Find where the given text appears and provide that cell's center as (x, y) coordinate. 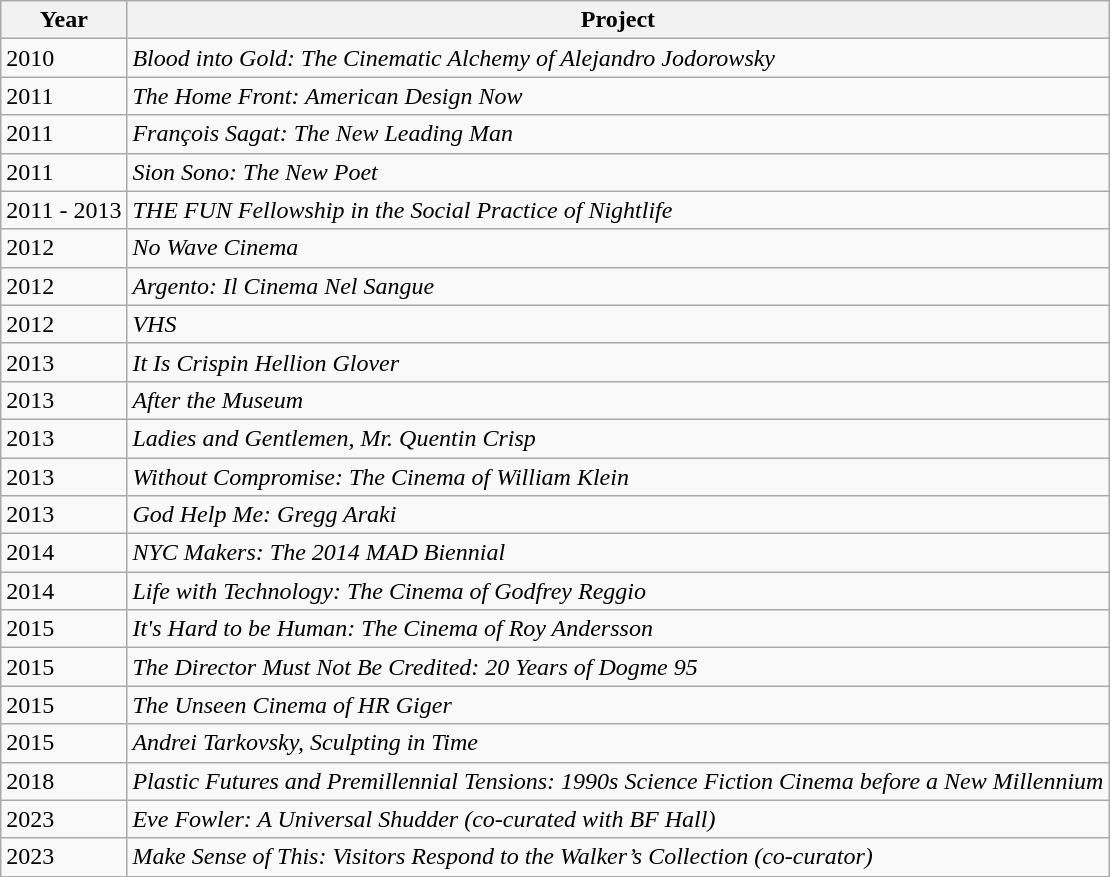
Plastic Futures and Premillennial Tensions: 1990s Science Fiction Cinema before a New Millennium (618, 781)
Project (618, 20)
Andrei Tarkovsky, Sculpting in Time (618, 743)
The Director Must Not Be Credited: 20 Years of Dogme 95 (618, 667)
François Sagat: The New Leading Man (618, 134)
The Home Front: American Design Now (618, 96)
It Is Crispin Hellion Glover (618, 362)
Life with Technology: The Cinema of Godfrey Reggio (618, 591)
Eve Fowler: A Universal Shudder (co-curated with BF Hall) (618, 819)
God Help Me: Gregg Araki (618, 515)
Ladies and Gentlemen, Mr. Quentin Crisp (618, 438)
After the Museum (618, 400)
No Wave Cinema (618, 248)
Year (64, 20)
THE FUN Fellowship in the Social Practice of Nightlife (618, 210)
Argento: Il Cinema Nel Sangue (618, 286)
2018 (64, 781)
Without Compromise: The Cinema of William Klein (618, 477)
Blood into Gold: The Cinematic Alchemy of Alejandro Jodorowsky (618, 58)
2010 (64, 58)
It's Hard to be Human: The Cinema of Roy Andersson (618, 629)
VHS (618, 324)
NYC Makers: The 2014 MAD Biennial (618, 553)
Make Sense of This: Visitors Respond to the Walker’s Collection (co-curator) (618, 857)
Sion Sono: The New Poet (618, 172)
2011 - 2013 (64, 210)
The Unseen Cinema of HR Giger (618, 705)
